For the text-containing cell, return its midpoint in [X, Y] coordinate format. 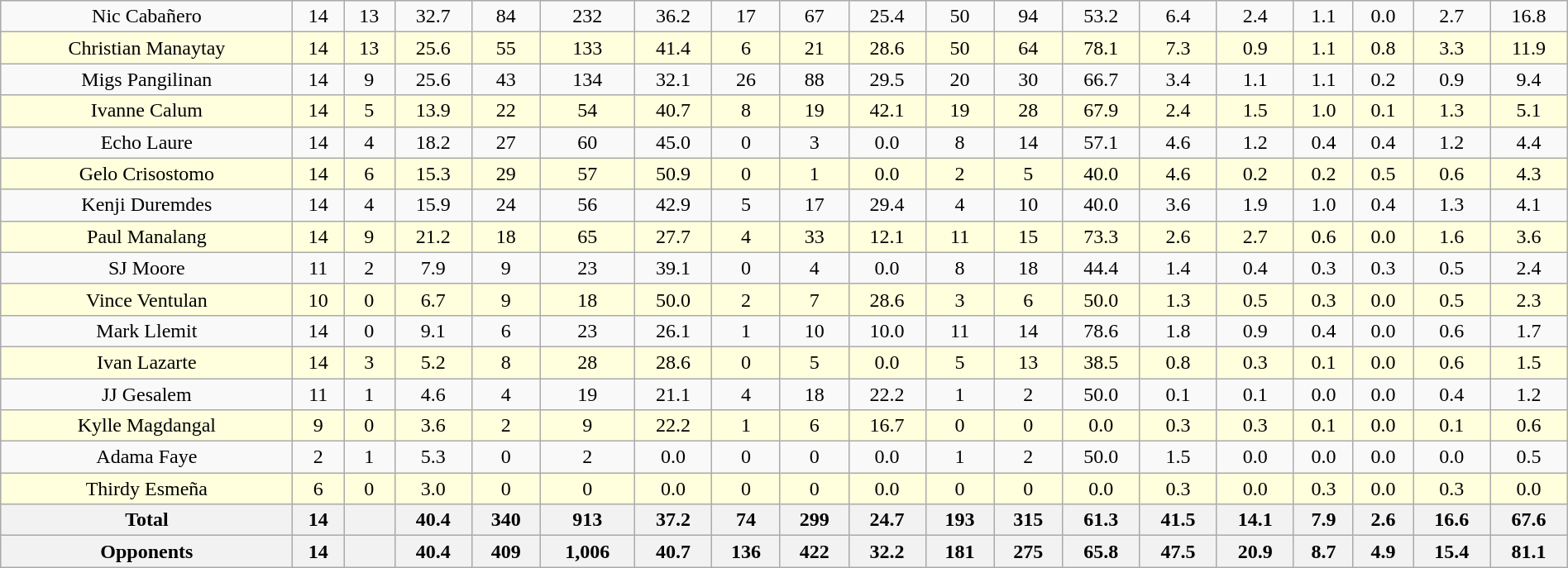
55 [506, 48]
20.9 [1255, 551]
5.2 [433, 362]
67 [814, 17]
Echo Laure [147, 142]
15 [1029, 236]
39.1 [673, 268]
26 [746, 79]
13.9 [433, 111]
37.2 [673, 520]
27 [506, 142]
11.9 [1528, 48]
47.5 [1178, 551]
56 [587, 205]
20 [959, 79]
42.1 [887, 111]
32.2 [887, 551]
299 [814, 520]
64 [1029, 48]
1.6 [1452, 236]
27.7 [673, 236]
8.7 [1323, 551]
193 [959, 520]
16.8 [1528, 17]
41.5 [1178, 520]
22 [506, 111]
422 [814, 551]
1.4 [1178, 268]
JJ Gesalem [147, 394]
4.9 [1383, 551]
12.1 [887, 236]
9.4 [1528, 79]
78.6 [1102, 331]
9.1 [433, 331]
340 [506, 520]
43 [506, 79]
15.9 [433, 205]
1,006 [587, 551]
94 [1029, 17]
Gelo Crisostomo [147, 174]
24.7 [887, 520]
44.4 [1102, 268]
7 [814, 299]
134 [587, 79]
1.9 [1255, 205]
45.0 [673, 142]
3.0 [433, 489]
Migs Pangilinan [147, 79]
66.7 [1102, 79]
29.5 [887, 79]
136 [746, 551]
29.4 [887, 205]
Kylle Magdangal [147, 426]
Total [147, 520]
53.2 [1102, 17]
181 [959, 551]
3.3 [1452, 48]
SJ Moore [147, 268]
50.9 [673, 174]
2.3 [1528, 299]
14.1 [1255, 520]
65 [587, 236]
26.1 [673, 331]
32.7 [433, 17]
32.1 [673, 79]
4.4 [1528, 142]
61.3 [1102, 520]
57 [587, 174]
Nic Cabañero [147, 17]
54 [587, 111]
Mark Llemit [147, 331]
38.5 [1102, 362]
42.9 [673, 205]
315 [1029, 520]
Opponents [147, 551]
16.7 [887, 426]
Christian Manaytay [147, 48]
4.1 [1528, 205]
5.1 [1528, 111]
3.4 [1178, 79]
4.3 [1528, 174]
Vince Ventulan [147, 299]
81.1 [1528, 551]
18.2 [433, 142]
913 [587, 520]
21.1 [673, 394]
5.3 [433, 457]
74 [746, 520]
275 [1029, 551]
21 [814, 48]
60 [587, 142]
67.9 [1102, 111]
1.7 [1528, 331]
30 [1029, 79]
21.2 [433, 236]
1.8 [1178, 331]
16.6 [1452, 520]
Thirdy Esmeña [147, 489]
57.1 [1102, 142]
65.8 [1102, 551]
33 [814, 236]
41.4 [673, 48]
15.4 [1452, 551]
78.1 [1102, 48]
73.3 [1102, 236]
36.2 [673, 17]
Ivanne Calum [147, 111]
29 [506, 174]
Ivan Lazarte [147, 362]
6.7 [433, 299]
409 [506, 551]
Adama Faye [147, 457]
88 [814, 79]
Kenji Duremdes [147, 205]
133 [587, 48]
7.3 [1178, 48]
67.6 [1528, 520]
232 [587, 17]
10.0 [887, 331]
Paul Manalang [147, 236]
25.4 [887, 17]
6.4 [1178, 17]
84 [506, 17]
15.3 [433, 174]
24 [506, 205]
